From the cell containing the given text, extract its center point as [x, y] coordinate. 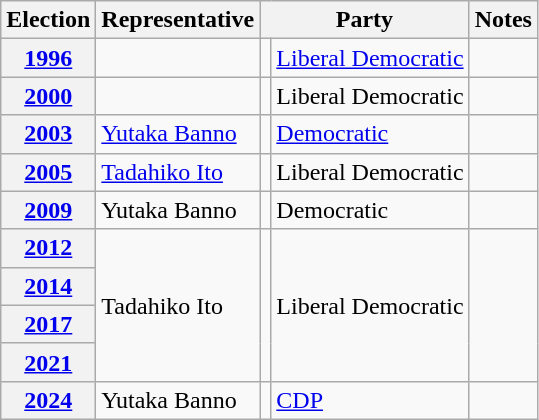
2003 [48, 134]
2024 [48, 400]
2014 [48, 286]
CDP [370, 400]
1996 [48, 58]
Party [364, 20]
Election [48, 20]
2021 [48, 362]
2017 [48, 324]
Notes [503, 20]
Representative [178, 20]
2009 [48, 210]
2000 [48, 96]
2012 [48, 248]
2005 [48, 172]
